Find where the given text appears and provide that cell's center as [x, y] coordinate. 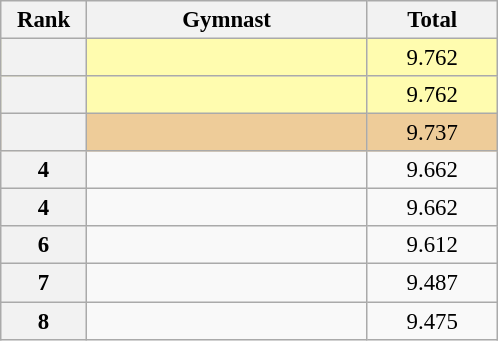
9.487 [432, 283]
9.737 [432, 133]
Gymnast [226, 20]
9.475 [432, 321]
Total [432, 20]
9.612 [432, 245]
8 [44, 321]
6 [44, 245]
7 [44, 283]
Rank [44, 20]
